Scan for the cell matching the given text and deliver its (x, y) coordinate at center. 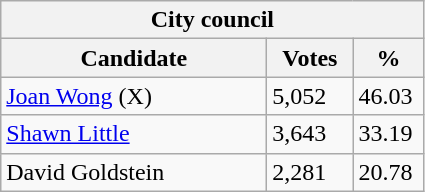
33.19 (388, 134)
46.03 (388, 96)
Candidate (134, 58)
5,052 (310, 96)
3,643 (310, 134)
City council (212, 20)
% (388, 58)
Shawn Little (134, 134)
Votes (310, 58)
David Goldstein (134, 172)
2,281 (310, 172)
20.78 (388, 172)
Joan Wong (X) (134, 96)
